For the text-containing cell, return its midpoint in (x, y) coordinate format. 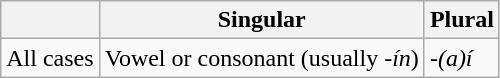
Singular (262, 20)
-(a)í (462, 58)
Plural (462, 20)
Vowel or consonant (usually -ín) (262, 58)
All cases (50, 58)
